Extract the (X, Y) coordinate from the center of the cell holding the provided text.  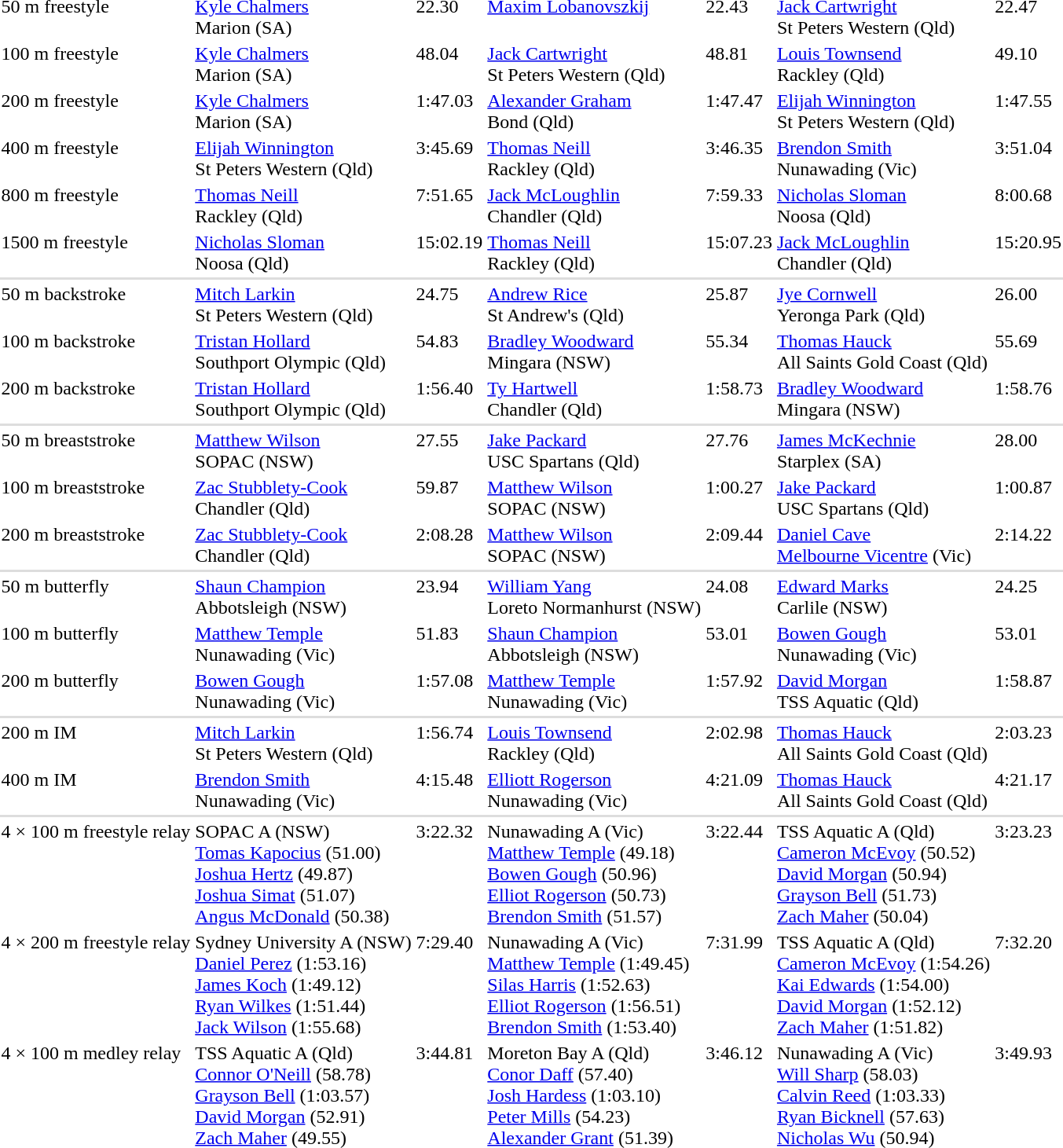
200 m breaststroke (96, 545)
Edward MarksCarlile (NSW) (883, 597)
Daniel CaveMelbourne Vicentre (Vic) (883, 545)
200 m freestyle (96, 112)
7:29.40 (449, 985)
100 m freestyle (96, 64)
1:47.47 (739, 112)
400 m freestyle (96, 159)
Sydney University A (NSW)Daniel Perez (1:53.16)James Koch (1:49.12)Ryan Wilkes (1:51.44)Jack Wilson (1:55.68) (303, 985)
1500 m freestyle (96, 253)
48.81 (739, 64)
1:47.55 (1028, 112)
54.83 (449, 352)
8:00.68 (1028, 206)
3:45.69 (449, 159)
Jye CornwellYeronga Park (Qld) (883, 305)
100 m backstroke (96, 352)
Andrew RiceSt Andrew's (Qld) (594, 305)
59.87 (449, 498)
3:22.44 (739, 874)
Ty HartwellChandler (Qld) (594, 399)
23.94 (449, 597)
100 m butterfly (96, 644)
50 m butterfly (96, 597)
SOPAC A (NSW)Tomas Kapocius (51.00)Joshua Hertz (49.87)Joshua Simat (51.07)Angus McDonald (50.38) (303, 874)
Jack CartwrightSt Peters Western (Qld) (594, 64)
3:22.32 (449, 874)
50 m backstroke (96, 305)
50 m breaststroke (96, 451)
Alexander GrahamBond (Qld) (594, 112)
Elliott RogersonNunawading (Vic) (594, 790)
25.87 (739, 305)
7:32.20 (1028, 985)
27.55 (449, 451)
24.08 (739, 597)
200 m backstroke (96, 399)
Nunawading A (Vic)Matthew Temple (1:49.45)Silas Harris (1:52.63)Elliot Rogerson (1:56.51)Brendon Smith (1:53.40) (594, 985)
400 m IM (96, 790)
4:21.17 (1028, 790)
48.04 (449, 64)
TSS Aquatic A (Qld)Cameron McEvoy (1:54.26)Kai Edwards (1:54.00)David Morgan (1:52.12)Zach Maher (1:51.82) (883, 985)
4 × 200 m freestyle relay (96, 985)
3:46.35 (739, 159)
1:56.40 (449, 399)
Nunawading A (Vic)Matthew Temple (49.18)Bowen Gough (50.96)Elliot Rogerson (50.73)Brendon Smith (51.57) (594, 874)
1:56.74 (449, 743)
3:51.04 (1028, 159)
28.00 (1028, 451)
TSS Aquatic A (Qld)Cameron McEvoy (50.52)David Morgan (50.94)Grayson Bell (51.73)Zach Maher (50.04) (883, 874)
1:58.76 (1028, 399)
1:00.87 (1028, 498)
4 × 100 m freestyle relay (96, 874)
2:09.44 (739, 545)
2:03.23 (1028, 743)
24.75 (449, 305)
4:15.48 (449, 790)
100 m breaststroke (96, 498)
4:21.09 (739, 790)
200 m butterfly (96, 691)
800 m freestyle (96, 206)
55.34 (739, 352)
51.83 (449, 644)
James McKechnieStarplex (SA) (883, 451)
15:20.95 (1028, 253)
1:00.27 (739, 498)
26.00 (1028, 305)
24.25 (1028, 597)
7:31.99 (739, 985)
William YangLoreto Normanhurst (NSW) (594, 597)
200 m IM (96, 743)
2:08.28 (449, 545)
2:14.22 (1028, 545)
27.76 (739, 451)
1:57.92 (739, 691)
7:59.33 (739, 206)
1:58.73 (739, 399)
2:02.98 (739, 743)
15:07.23 (739, 253)
1:58.87 (1028, 691)
1:57.08 (449, 691)
1:47.03 (449, 112)
3:23.23 (1028, 874)
15:02.19 (449, 253)
49.10 (1028, 64)
7:51.65 (449, 206)
55.69 (1028, 352)
David MorganTSS Aquatic (Qld) (883, 691)
